Find where the given text appears and provide that cell's center as [X, Y] coordinate. 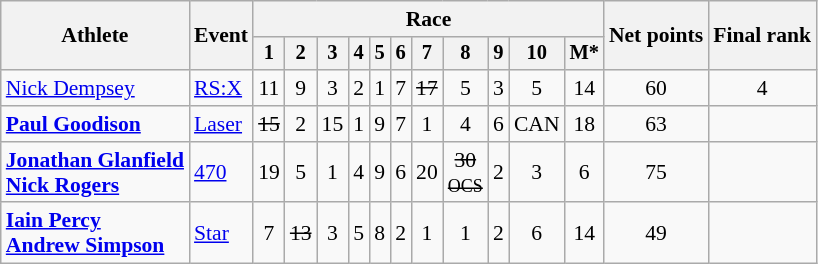
11 [269, 88]
49 [656, 234]
Final rank [762, 36]
Athlete [95, 36]
Laser [221, 124]
CAN [537, 124]
Iain Percy Andrew Simpson [95, 234]
470 [221, 172]
M* [584, 54]
17 [427, 88]
13 [301, 234]
Net points [656, 36]
30OCS [466, 172]
RS:X [221, 88]
63 [656, 124]
19 [269, 172]
18 [584, 124]
Nick Dempsey [95, 88]
Star [221, 234]
60 [656, 88]
10 [537, 54]
Paul Goodison [95, 124]
Race [428, 19]
Event [221, 36]
20 [427, 172]
75 [656, 172]
Jonathan Glanfield Nick Rogers [95, 172]
